Locate the cell with the specified text and output its [x, y] center coordinate. 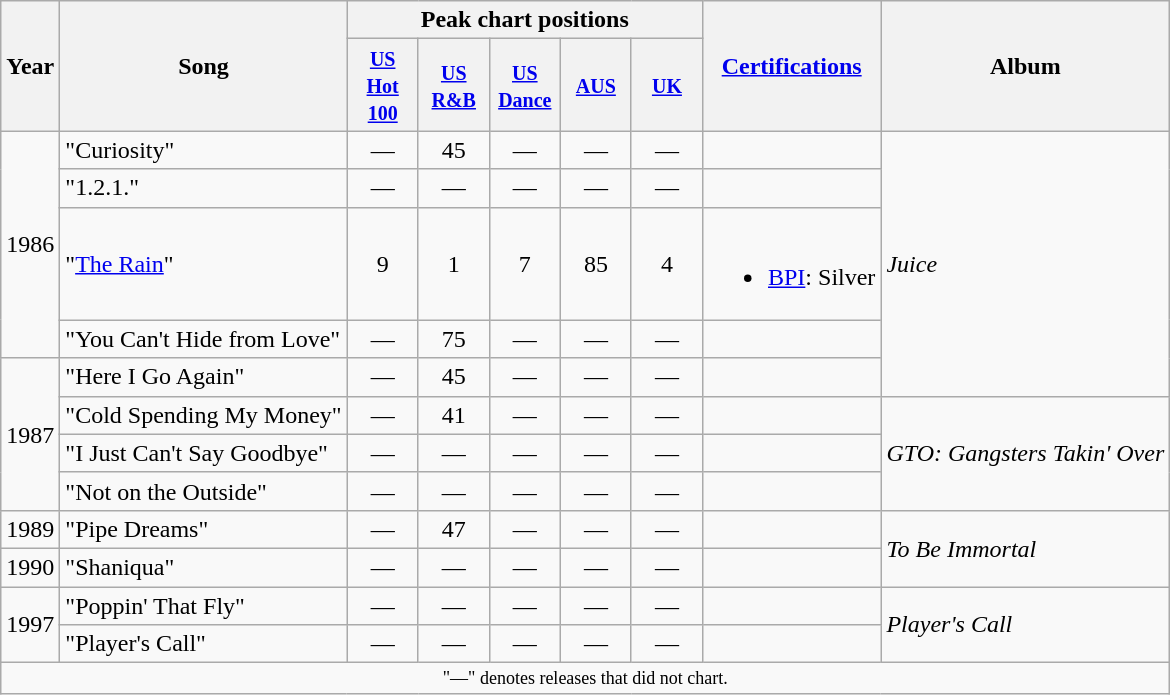
85 [596, 264]
41 [454, 415]
"Shaniqua" [204, 567]
Peak chart positions [524, 20]
"Curiosity" [204, 150]
75 [454, 339]
1989 [30, 529]
1990 [30, 567]
9 [382, 264]
To Be Immortal [1026, 548]
4 [666, 264]
UK [666, 85]
1986 [30, 244]
1987 [30, 434]
"Not on the Outside" [204, 491]
"The Rain" [204, 264]
"Cold Spending My Money" [204, 415]
"1.2.1." [204, 188]
"—" denotes releases that did not chart. [586, 678]
"Pipe Dreams" [204, 529]
Album [1026, 66]
7 [524, 264]
Year [30, 66]
Player's Call [1026, 624]
47 [454, 529]
"Player's Call" [204, 644]
Certifications [791, 66]
1 [454, 264]
"Poppin' That Fly" [204, 605]
US Hot 100 [382, 85]
BPI: Silver [791, 264]
GTO: Gangsters Takin' Over [1026, 453]
US R&B [454, 85]
"I Just Can't Say Goodbye" [204, 453]
"Here I Go Again" [204, 377]
AUS [596, 85]
US Dance [524, 85]
1997 [30, 624]
Juice [1026, 264]
"You Can't Hide from Love" [204, 339]
Song [204, 66]
